Pinpoint the cell where the given text exists, returning its [x, y] midpoint coordinate. 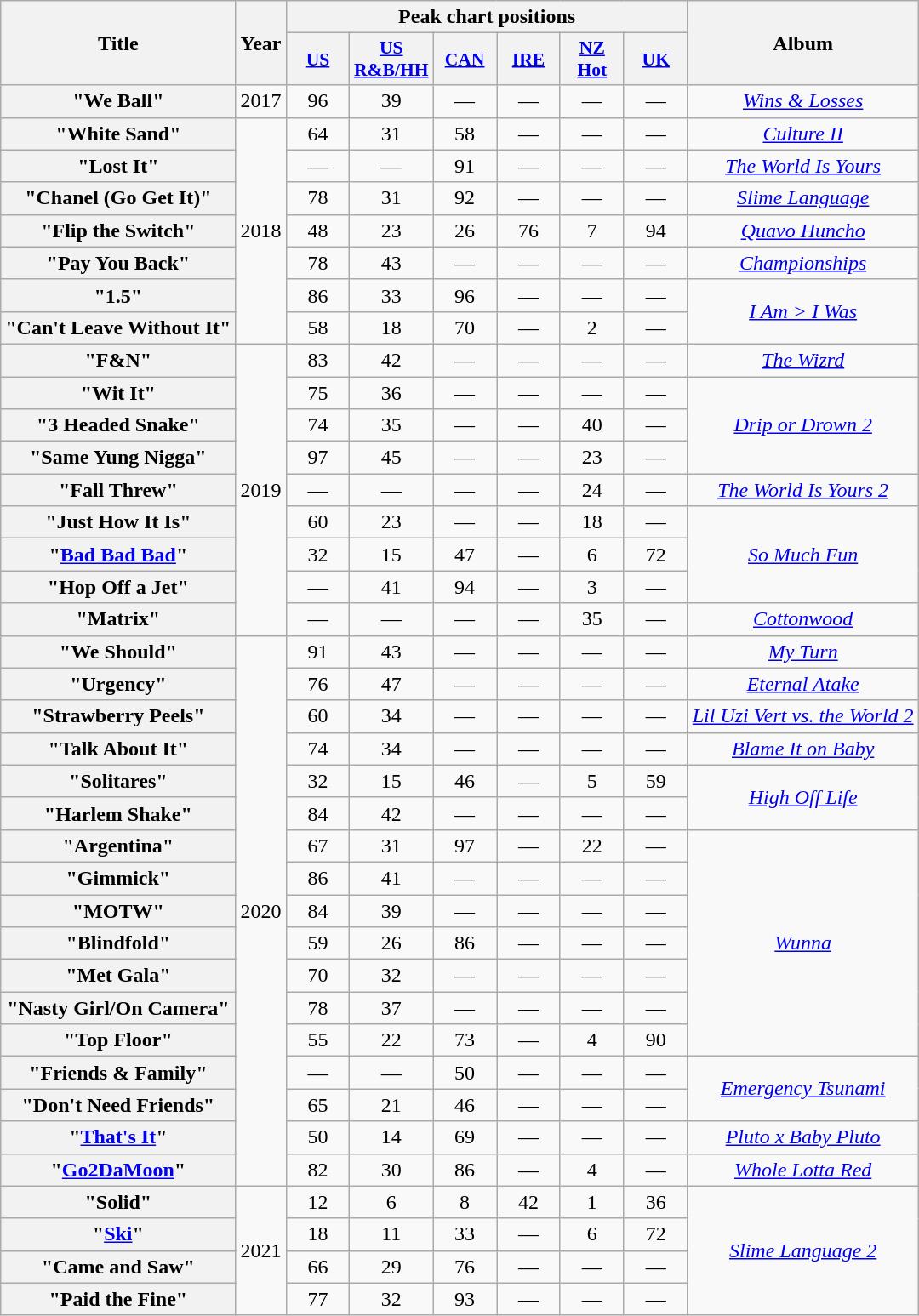
Slime Language 2 [803, 1250]
"Paid the Fine" [118, 1299]
48 [318, 231]
"Urgency" [118, 684]
2018 [260, 231]
29 [391, 1267]
45 [391, 458]
Cottonwood [803, 619]
"Solid" [118, 1202]
"Met Gala" [118, 976]
"Lost It" [118, 166]
73 [465, 1040]
"Ski" [118, 1234]
93 [465, 1299]
55 [318, 1040]
Slime Language [803, 198]
"Strawberry Peels" [118, 716]
Eternal Atake [803, 684]
21 [391, 1105]
"Talk About It" [118, 749]
Peak chart positions [487, 17]
"That's It" [118, 1137]
"We Ball" [118, 101]
UK [655, 60]
67 [318, 846]
High Off Life [803, 797]
40 [592, 425]
"Nasty Girl/On Camera" [118, 1008]
30 [391, 1170]
77 [318, 1299]
"Blindfold" [118, 943]
The World Is Yours [803, 166]
"Gimmick" [118, 878]
92 [465, 198]
Wunna [803, 943]
I Am > I Was [803, 311]
Whole Lotta Red [803, 1170]
Blame It on Baby [803, 749]
11 [391, 1234]
"Matrix" [118, 619]
75 [318, 392]
"Just How It Is" [118, 522]
24 [592, 490]
"Friends & Family" [118, 1073]
90 [655, 1040]
"Harlem Shake" [118, 813]
CAN [465, 60]
37 [391, 1008]
Emergency Tsunami [803, 1089]
IRE [529, 60]
The World Is Yours 2 [803, 490]
7 [592, 231]
2019 [260, 490]
"Chanel (Go Get It)" [118, 198]
Year [260, 43]
5 [592, 781]
US [318, 60]
"Fall Threw" [118, 490]
"Argentina" [118, 846]
"Same Yung Nigga" [118, 458]
12 [318, 1202]
USR&B/HH [391, 60]
"MOTW" [118, 911]
"Solitares" [118, 781]
Album [803, 43]
NZHot [592, 60]
83 [318, 360]
"F&N" [118, 360]
65 [318, 1105]
Drip or Drown 2 [803, 424]
3 [592, 587]
2 [592, 328]
Title [118, 43]
"Go2DaMoon" [118, 1170]
My Turn [803, 652]
82 [318, 1170]
Championships [803, 263]
"Top Floor" [118, 1040]
"3 Headed Snake" [118, 425]
"Bad Bad Bad" [118, 555]
"Wit It" [118, 392]
Pluto x Baby Pluto [803, 1137]
So Much Fun [803, 555]
Quavo Huncho [803, 231]
64 [318, 134]
Wins & Losses [803, 101]
2021 [260, 1250]
"We Should" [118, 652]
"Flip the Switch" [118, 231]
14 [391, 1137]
"Hop Off a Jet" [118, 587]
2017 [260, 101]
"1.5" [118, 295]
"Came and Saw" [118, 1267]
"Pay You Back" [118, 263]
1 [592, 1202]
Culture II [803, 134]
2020 [260, 910]
69 [465, 1137]
"Don't Need Friends" [118, 1105]
"White Sand" [118, 134]
8 [465, 1202]
The Wizrd [803, 360]
Lil Uzi Vert vs. the World 2 [803, 716]
"Can't Leave Without It" [118, 328]
66 [318, 1267]
